Locate the cell with the specified text and output its [x, y] center coordinate. 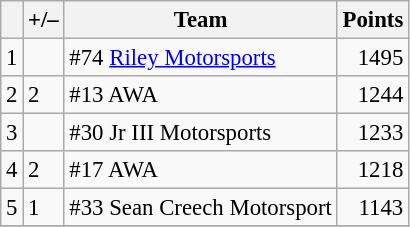
1244 [372, 95]
1143 [372, 208]
4 [12, 170]
1495 [372, 58]
1218 [372, 170]
3 [12, 133]
1233 [372, 133]
Points [372, 20]
#74 Riley Motorsports [200, 58]
5 [12, 208]
#13 AWA [200, 95]
#33 Sean Creech Motorsport [200, 208]
+/– [44, 20]
#30 Jr III Motorsports [200, 133]
#17 AWA [200, 170]
Team [200, 20]
